Pinpoint the cell where the given text exists, returning its [X, Y] midpoint coordinate. 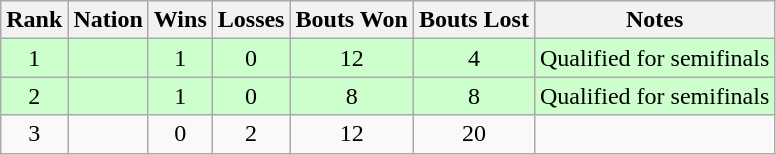
Notes [654, 20]
Nation [108, 20]
4 [474, 58]
Wins [180, 20]
Bouts Won [352, 20]
Bouts Lost [474, 20]
Rank [34, 20]
3 [34, 134]
20 [474, 134]
Losses [251, 20]
